For the text-containing cell, return its midpoint in [x, y] coordinate format. 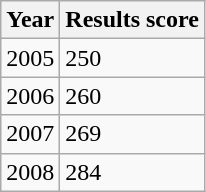
2008 [30, 172]
260 [132, 96]
284 [132, 172]
2005 [30, 58]
Year [30, 20]
250 [132, 58]
269 [132, 134]
2007 [30, 134]
2006 [30, 96]
Results score [132, 20]
